Provide the [x, y] coordinate of the cell's center where the given text is located.  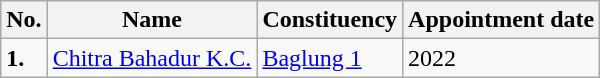
Name [152, 20]
Chitra Bahadur K.C. [152, 58]
1. [24, 58]
Constituency [330, 20]
Baglung 1 [330, 58]
No. [24, 20]
2022 [502, 58]
Appointment date [502, 20]
